Locate the cell with the specified text and output its [x, y] center coordinate. 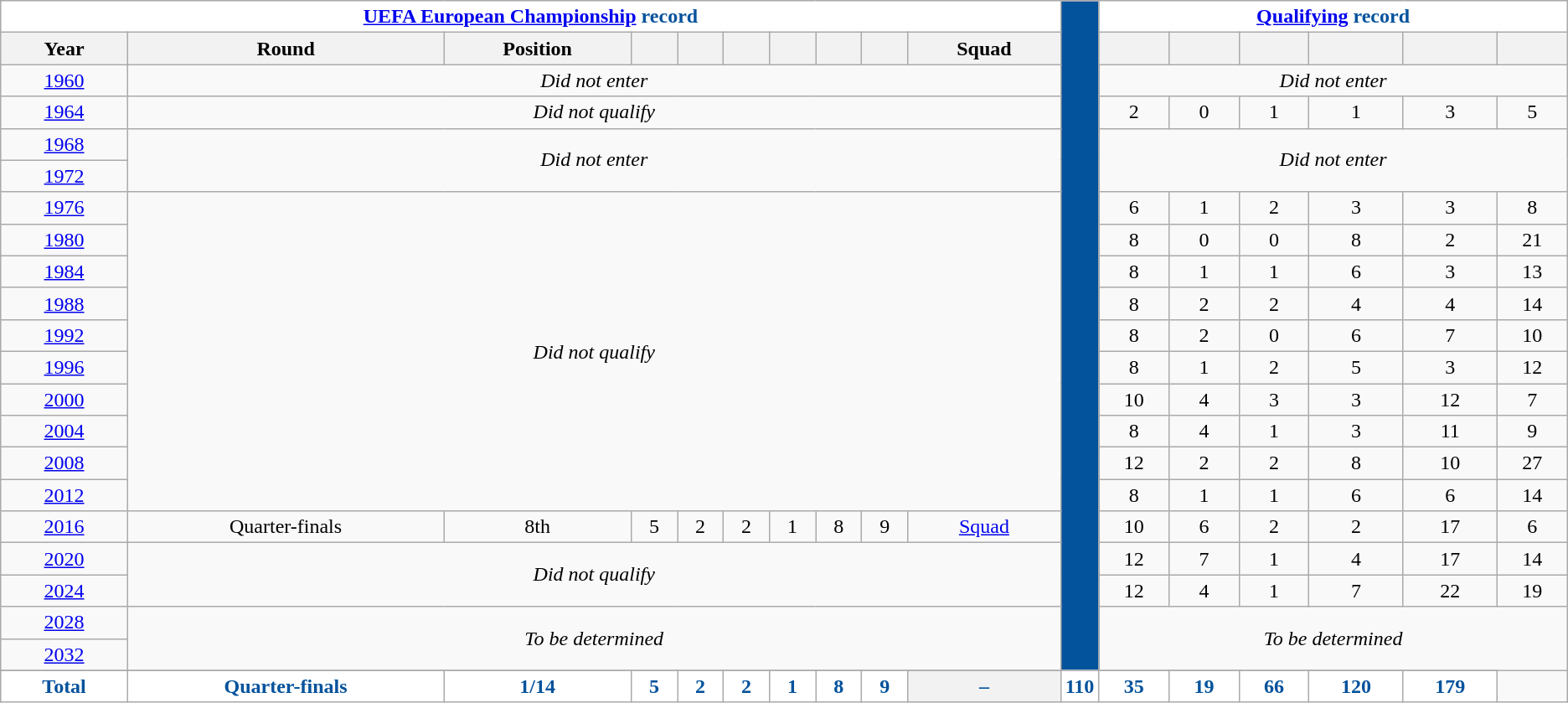
2028 [64, 623]
120 [1356, 686]
1960 [64, 80]
2032 [64, 654]
1996 [64, 367]
Year [64, 49]
2004 [64, 432]
110 [1080, 686]
2024 [64, 591]
1968 [64, 144]
1964 [64, 112]
11 [1450, 432]
1976 [64, 208]
2016 [64, 527]
2012 [64, 495]
Total [64, 686]
Position [538, 49]
27 [1532, 463]
Round [285, 49]
1992 [64, 335]
1988 [64, 303]
2008 [64, 463]
1980 [64, 240]
8th [538, 527]
UEFA European Championship record [531, 17]
1/14 [538, 686]
66 [1274, 686]
35 [1134, 686]
2020 [64, 559]
13 [1532, 271]
21 [1532, 240]
22 [1450, 591]
2000 [64, 400]
1984 [64, 271]
179 [1450, 686]
1972 [64, 176]
Qualifying record [1333, 17]
– [984, 686]
